Scan for the cell matching the given text and deliver its [X, Y] coordinate at center. 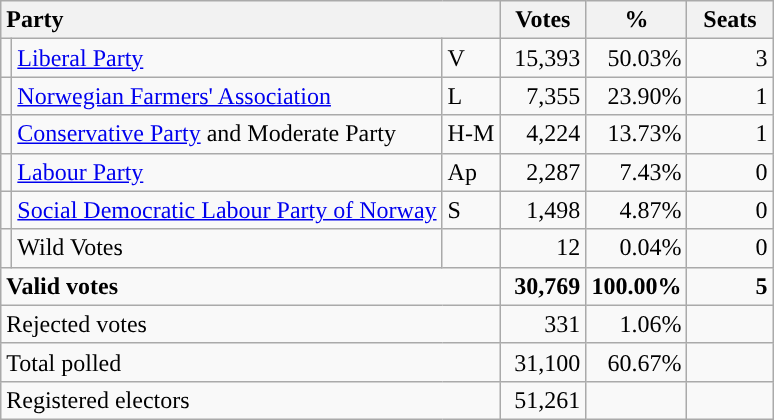
15,393 [543, 58]
2,287 [543, 172]
7,355 [543, 96]
100.00% [636, 286]
S [471, 210]
Labour Party [227, 172]
1.06% [636, 324]
Wild Votes [227, 248]
3 [730, 58]
13.73% [636, 134]
Social Democratic Labour Party of Norway [227, 210]
4,224 [543, 134]
Norwegian Farmers' Association [227, 96]
Seats [730, 20]
Votes [543, 20]
% [636, 20]
Liberal Party [227, 58]
V [471, 58]
L [471, 96]
Registered electors [250, 400]
4.87% [636, 210]
30,769 [543, 286]
Valid votes [250, 286]
331 [543, 324]
1,498 [543, 210]
H-M [471, 134]
12 [543, 248]
23.90% [636, 96]
31,100 [543, 362]
Total polled [250, 362]
Rejected votes [250, 324]
Party [250, 20]
50.03% [636, 58]
Ap [471, 172]
5 [730, 286]
7.43% [636, 172]
0.04% [636, 248]
60.67% [636, 362]
51,261 [543, 400]
Conservative Party and Moderate Party [227, 134]
